Return the (x, y) coordinate for the center point of the cell that contains the specified text.  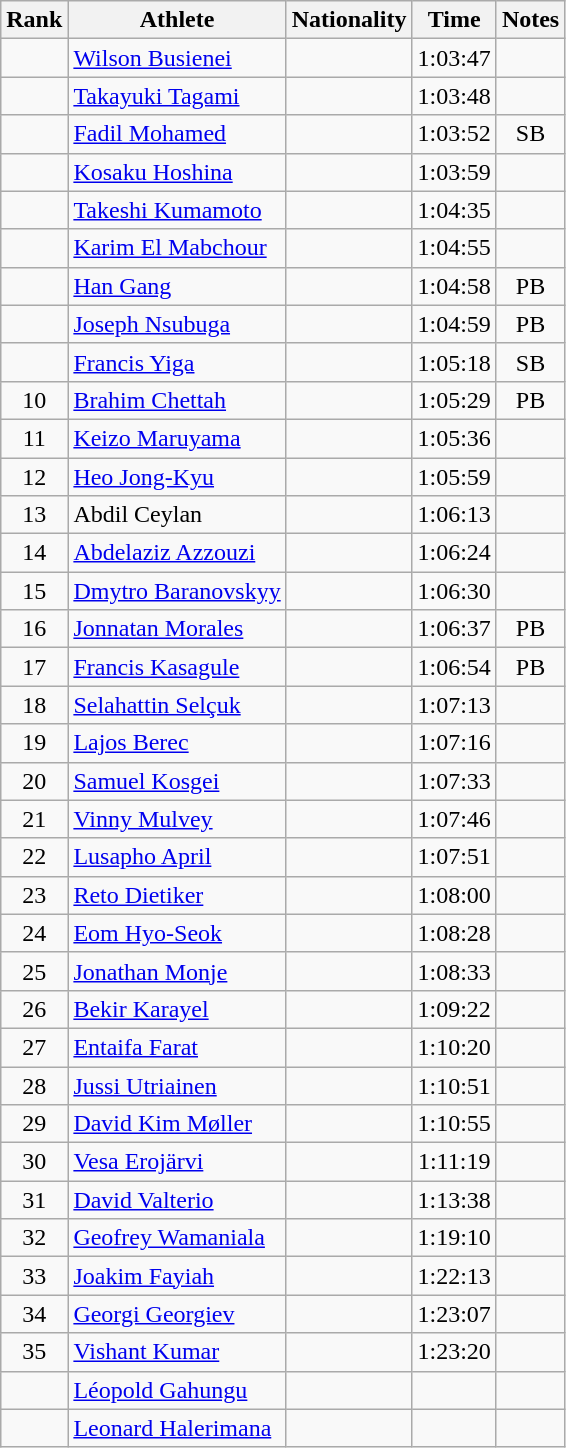
Dmytro Baranovskyy (177, 591)
1:08:00 (454, 895)
Georgi Georgiev (177, 1314)
1:07:33 (454, 781)
1:06:24 (454, 553)
1:05:36 (454, 438)
12 (34, 477)
Time (454, 20)
Geofrey Wamaniala (177, 1238)
16 (34, 629)
Vishant Kumar (177, 1352)
Brahim Chettah (177, 400)
33 (34, 1276)
1:07:46 (454, 819)
1:05:29 (454, 400)
Eom Hyo-Seok (177, 933)
Samuel Kosgei (177, 781)
Lusapho April (177, 857)
27 (34, 1047)
1:10:20 (454, 1047)
1:03:59 (454, 172)
1:22:13 (454, 1276)
1:03:52 (454, 134)
23 (34, 895)
30 (34, 1162)
14 (34, 553)
10 (34, 400)
Joseph Nsubuga (177, 324)
Athlete (177, 20)
Heo Jong-Kyu (177, 477)
1:07:51 (454, 857)
29 (34, 1124)
34 (34, 1314)
1:06:37 (454, 629)
28 (34, 1085)
31 (34, 1200)
1:11:19 (454, 1162)
David Kim Møller (177, 1124)
1:06:54 (454, 667)
Joakim Fayiah (177, 1276)
Nationality (349, 20)
1:10:51 (454, 1085)
Leonard Halerimana (177, 1428)
Takayuki Tagami (177, 96)
1:04:35 (454, 210)
Keizo Maruyama (177, 438)
1:23:07 (454, 1314)
1:06:30 (454, 591)
1:10:55 (454, 1124)
Francis Kasagule (177, 667)
Jonathan Monje (177, 971)
Francis Yiga (177, 362)
15 (34, 591)
17 (34, 667)
1:09:22 (454, 1009)
Fadil Mohamed (177, 134)
18 (34, 705)
22 (34, 857)
25 (34, 971)
Abdelaziz Azzouzi (177, 553)
Jussi Utriainen (177, 1085)
Léopold Gahungu (177, 1390)
1:03:48 (454, 96)
Notes (530, 20)
21 (34, 819)
13 (34, 515)
Han Gang (177, 286)
Karim El Mabchour (177, 248)
Bekir Karayel (177, 1009)
Vinny Mulvey (177, 819)
1:05:18 (454, 362)
1:04:58 (454, 286)
1:19:10 (454, 1238)
1:04:59 (454, 324)
1:05:59 (454, 477)
1:04:55 (454, 248)
Lajos Berec (177, 743)
Rank (34, 20)
32 (34, 1238)
1:23:20 (454, 1352)
20 (34, 781)
26 (34, 1009)
1:07:13 (454, 705)
1:06:13 (454, 515)
1:07:16 (454, 743)
Jonnatan Morales (177, 629)
Abdil Ceylan (177, 515)
24 (34, 933)
Wilson Busienei (177, 58)
1:08:33 (454, 971)
Entaifa Farat (177, 1047)
19 (34, 743)
35 (34, 1352)
Vesa Erojärvi (177, 1162)
David Valterio (177, 1200)
Selahattin Selçuk (177, 705)
Kosaku Hoshina (177, 172)
1:08:28 (454, 933)
Takeshi Kumamoto (177, 210)
1:03:47 (454, 58)
11 (34, 438)
1:13:38 (454, 1200)
Reto Dietiker (177, 895)
